Provide the [x, y] coordinate of the cell's center where the given text is located.  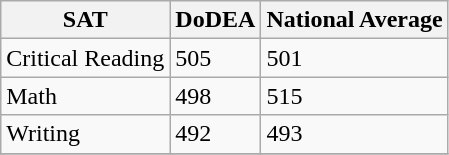
National Average [354, 20]
DoDEA [216, 20]
498 [216, 96]
Critical Reading [86, 58]
493 [354, 134]
SAT [86, 20]
515 [354, 96]
505 [216, 58]
Writing [86, 134]
492 [216, 134]
501 [354, 58]
Math [86, 96]
